For the text-containing cell, return its midpoint in (X, Y) coordinate format. 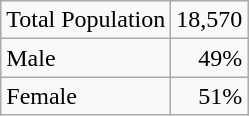
Female (86, 96)
51% (210, 96)
18,570 (210, 20)
49% (210, 58)
Total Population (86, 20)
Male (86, 58)
